Return [X, Y] of the center of cell containing provided text 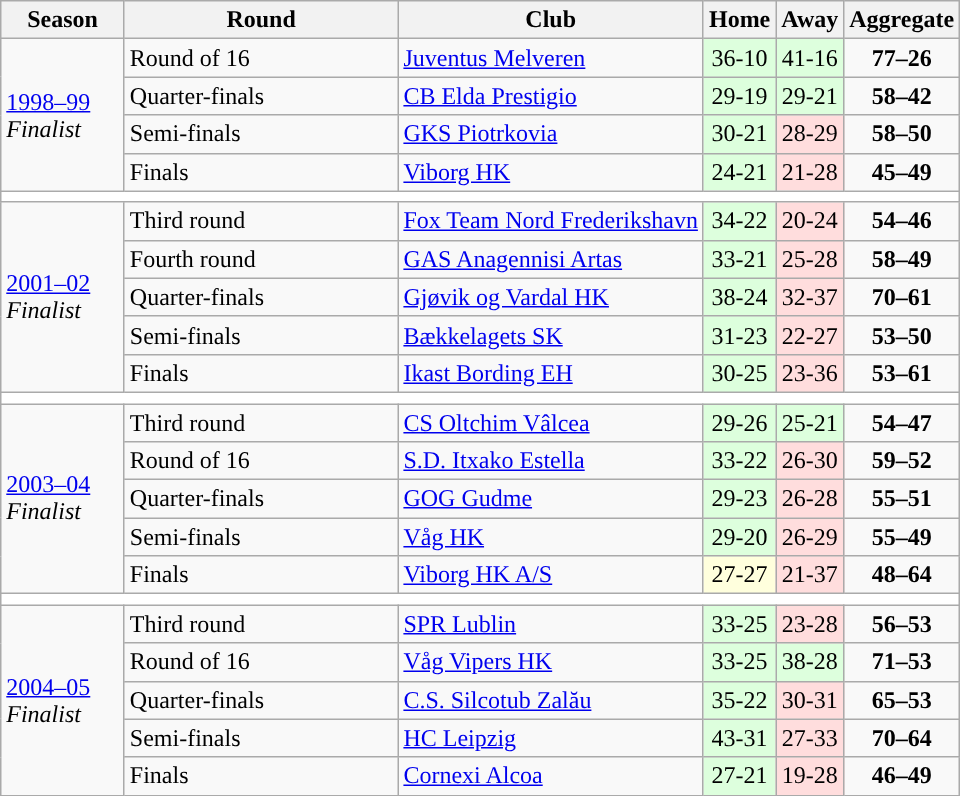
30-21 [739, 134]
SPR Lublin [551, 624]
27-33 [810, 738]
Ikast Bording EH [551, 373]
27-21 [739, 776]
26-30 [810, 461]
59–52 [902, 461]
38-28 [810, 662]
38-24 [739, 297]
56–53 [902, 624]
Club [551, 20]
CB Elda Prestigio [551, 96]
41-16 [810, 58]
54–47 [902, 423]
27-27 [739, 575]
54–46 [902, 221]
1998–99 Finalist [63, 115]
Viborg HK A/S [551, 575]
Viborg HK [551, 172]
53–50 [902, 335]
29-21 [810, 96]
25-21 [810, 423]
Fox Team Nord Frederikshavn [551, 221]
Våg HK [551, 537]
23-28 [810, 624]
30-31 [810, 700]
C.S. Silcotub Zalău [551, 700]
26-28 [810, 499]
46–49 [902, 776]
30-25 [739, 373]
45–49 [902, 172]
21-28 [810, 172]
Fourth round [261, 259]
Cornexi Alcoa [551, 776]
21-37 [810, 575]
29-23 [739, 499]
55–49 [902, 537]
35-22 [739, 700]
29-19 [739, 96]
Våg Vipers HK [551, 662]
Season [63, 20]
GOG Gudme [551, 499]
70–64 [902, 738]
58–49 [902, 259]
2001–02 Finalist [63, 297]
36-10 [739, 58]
33-21 [739, 259]
22-27 [810, 335]
Round [261, 20]
GAS Anagennisi Artas [551, 259]
34-22 [739, 221]
19-28 [810, 776]
70–61 [902, 297]
77–26 [902, 58]
32-37 [810, 297]
58–42 [902, 96]
26-29 [810, 537]
24-21 [739, 172]
29-26 [739, 423]
23-36 [810, 373]
CS Oltchim Vâlcea [551, 423]
2004–05 Finalist [63, 700]
Juventus Melveren [551, 58]
43-31 [739, 738]
GKS Piotrkovia [551, 134]
Aggregate [902, 20]
29-20 [739, 537]
HC Leipzig [551, 738]
Gjøvik og Vardal HK [551, 297]
Bækkelagets SK [551, 335]
28-29 [810, 134]
31-23 [739, 335]
55–51 [902, 499]
58–50 [902, 134]
25-28 [810, 259]
Away [810, 20]
Home [739, 20]
71–53 [902, 662]
48–64 [902, 575]
2003–04 Finalist [63, 499]
S.D. Itxako Estella [551, 461]
20-24 [810, 221]
53–61 [902, 373]
33-22 [739, 461]
65–53 [902, 700]
